Search for the cell housing the specified text and yield its [x, y] center coordinate. 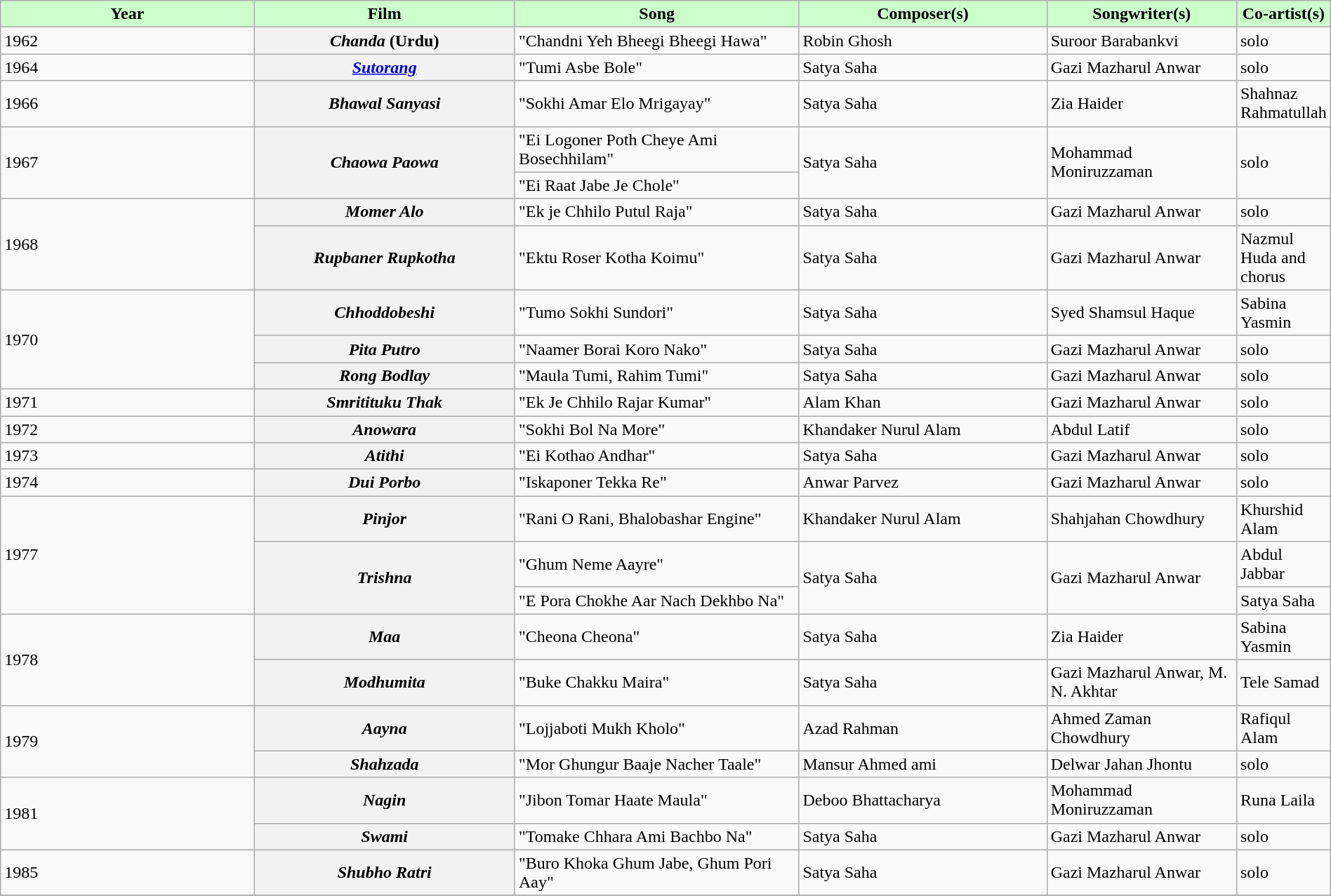
"E Pora Chokhe Aar Nach Dekhbo Na" [656, 601]
Rafiqul Alam [1283, 728]
"Mor Ghungur Baaje Nacher Taale" [656, 764]
"Ek je Chhilo Putul Raja" [656, 212]
Aayna [385, 728]
1964 [128, 67]
"Lojjaboti Mukh Kholo" [656, 728]
Delwar Jahan Jhontu [1141, 764]
Robin Ghosh [922, 41]
Rong Bodlay [385, 375]
1967 [128, 163]
Shahjahan Chowdhury [1141, 519]
Syed Shamsul Haque [1141, 313]
Shahnaz Rahmatullah [1283, 104]
Nazmul Huda and chorus [1283, 258]
"Rani O Rani, Bhalobashar Engine" [656, 519]
Pinjor [385, 519]
Chaowa Paowa [385, 163]
"Chandni Yeh Bheegi Bheegi Hawa" [656, 41]
Bhawal Sanyasi [385, 104]
Sutorang [385, 67]
1978 [128, 660]
Swami [385, 836]
Abdul Latif [1141, 429]
1985 [128, 873]
"Sokhi Bol Na More" [656, 429]
Tele Samad [1283, 682]
1972 [128, 429]
"Sokhi Amar Elo Mrigayay" [656, 104]
Azad Rahman [922, 728]
Chhoddobeshi [385, 313]
Trishna [385, 578]
Momer Alo [385, 212]
"Tomake Chhara Ami Bachbo Na" [656, 836]
Composer(s) [922, 14]
Film [385, 14]
Co-artist(s) [1283, 14]
Deboo Bhattacharya [922, 800]
Gazi Mazharul Anwar, M. N. Akhtar [1141, 682]
Mansur Ahmed ami [922, 764]
"Ei Logoner Poth Cheye Ami Bosechhilam" [656, 149]
Shahzada [385, 764]
1973 [128, 456]
1962 [128, 41]
Dui Porbo [385, 483]
Anowara [385, 429]
Smritituku Thak [385, 402]
Ahmed Zaman Chowdhury [1141, 728]
Chanda (Urdu) [385, 41]
1970 [128, 340]
1966 [128, 104]
1971 [128, 402]
Maa [385, 637]
1974 [128, 483]
Rupbaner Rupkotha [385, 258]
1968 [128, 244]
Year [128, 14]
"Tumo Sokhi Sundori" [656, 313]
Atithi [385, 456]
Songwriter(s) [1141, 14]
"Ektu Roser Kotha Koimu" [656, 258]
"Ghum Neme Aayre" [656, 564]
"Buke Chakku Maira" [656, 682]
"Cheona Cheona" [656, 637]
"Jibon Tomar Haate Maula" [656, 800]
Modhumita [385, 682]
Alam Khan [922, 402]
Pita Putro [385, 349]
Khurshid Alam [1283, 519]
Nagin [385, 800]
1979 [128, 741]
"Naamer Borai Koro Nako" [656, 349]
"Ek Je Chhilo Rajar Kumar" [656, 402]
Shubho Ratri [385, 873]
Suroor Barabankvi [1141, 41]
"Iskaponer Tekka Re" [656, 483]
1977 [128, 555]
1981 [128, 814]
Runa Laila [1283, 800]
Song [656, 14]
"Buro Khoka Ghum Jabe, Ghum Pori Aay" [656, 873]
"Ei Raat Jabe Je Chole" [656, 185]
"Tumi Asbe Bole" [656, 67]
Anwar Parvez [922, 483]
Abdul Jabbar [1283, 564]
"Maula Tumi, Rahim Tumi" [656, 375]
"Ei Kothao Andhar" [656, 456]
